From the cell containing the given text, extract its center point as [X, Y] coordinate. 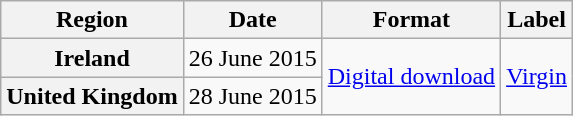
26 June 2015 [252, 58]
Date [252, 20]
Digital download [411, 77]
Format [411, 20]
United Kingdom [92, 96]
Virgin [537, 77]
28 June 2015 [252, 96]
Region [92, 20]
Label [537, 20]
Ireland [92, 58]
